Pinpoint the cell where the given text exists, returning its (X, Y) midpoint coordinate. 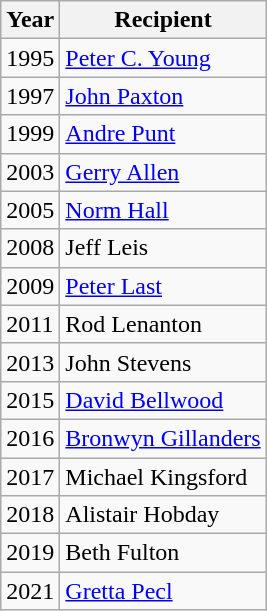
Peter C. Young (163, 58)
2021 (30, 591)
2009 (30, 286)
John Paxton (163, 96)
2016 (30, 438)
Andre Punt (163, 134)
2019 (30, 553)
Recipient (163, 20)
1999 (30, 134)
2005 (30, 210)
2017 (30, 477)
2015 (30, 400)
2011 (30, 324)
Gretta Pecl (163, 591)
Beth Fulton (163, 553)
2013 (30, 362)
Year (30, 20)
1997 (30, 96)
Rod Lenanton (163, 324)
Alistair Hobday (163, 515)
Gerry Allen (163, 172)
1995 (30, 58)
Michael Kingsford (163, 477)
Bronwyn Gillanders (163, 438)
Norm Hall (163, 210)
2018 (30, 515)
2003 (30, 172)
Jeff Leis (163, 248)
2008 (30, 248)
John Stevens (163, 362)
Peter Last (163, 286)
David Bellwood (163, 400)
